Extract the (x, y) coordinate from the center of the cell holding the provided text.  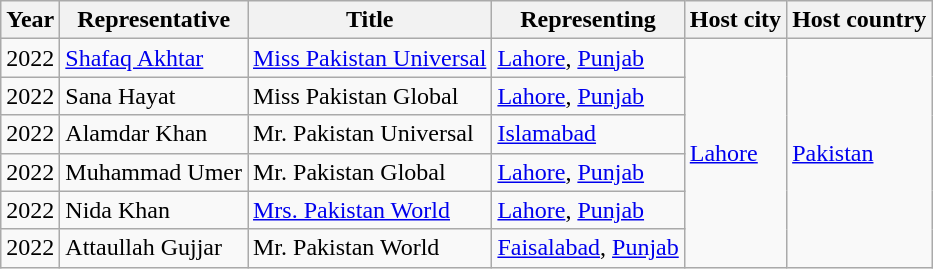
Islamabad (588, 134)
Faisalabad, Punjab (588, 248)
Sana Hayat (154, 96)
Alamdar Khan (154, 134)
Host city (735, 20)
Pakistan (860, 153)
Mrs. Pakistan World (370, 210)
Representing (588, 20)
Nida Khan (154, 210)
Mr. Pakistan World (370, 248)
Mr. Pakistan Global (370, 172)
Attaullah Gujjar (154, 248)
Muhammad Umer (154, 172)
Title (370, 20)
Representative (154, 20)
Year (30, 20)
Mr. Pakistan Universal (370, 134)
Shafaq Akhtar (154, 58)
Miss Pakistan Universal (370, 58)
Miss Pakistan Global (370, 96)
Host country (860, 20)
Lahore (735, 153)
